Scan for the cell matching the given text and deliver its (x, y) coordinate at center. 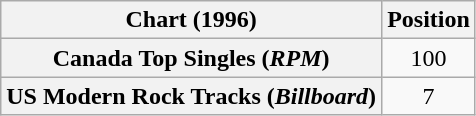
Canada Top Singles (RPM) (192, 58)
Chart (1996) (192, 20)
Position (429, 20)
7 (429, 96)
100 (429, 58)
US Modern Rock Tracks (Billboard) (192, 96)
